Search for the cell housing the specified text and yield its (x, y) center coordinate. 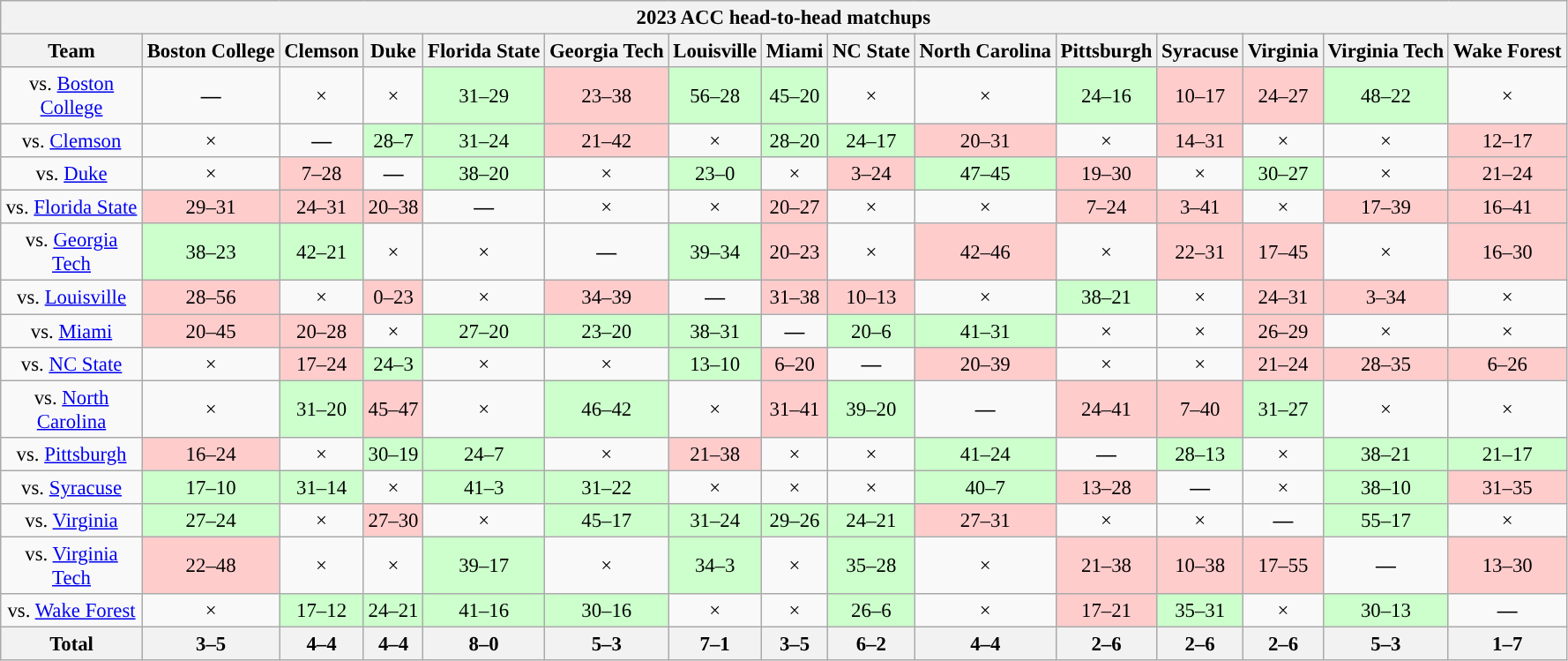
7–1 (715, 643)
31–20 (321, 409)
8–0 (484, 643)
55–17 (1385, 521)
28–20 (794, 141)
20–28 (321, 331)
34–39 (607, 297)
35–31 (1200, 611)
vs. Clemson (72, 141)
vs. NC State (72, 364)
38–20 (484, 174)
7–28 (321, 174)
27–30 (393, 521)
24–27 (1284, 95)
20–27 (794, 207)
vs. Georgia Tech (72, 252)
vs. Pittsburgh (72, 454)
vs. Louisville (72, 297)
10–13 (871, 297)
30–27 (1284, 174)
20–38 (393, 207)
13–10 (715, 364)
Total (72, 643)
41–3 (484, 487)
30–19 (393, 454)
42–21 (321, 252)
38–10 (1385, 487)
17–24 (321, 364)
vs. Duke (72, 174)
16–41 (1507, 207)
North Carolina (985, 51)
20–31 (985, 141)
24–41 (1106, 409)
45–47 (393, 409)
Virginia (1284, 51)
vs. Virginia (72, 521)
3–34 (1385, 297)
21–17 (1507, 454)
24–17 (871, 141)
28–56 (211, 297)
0–23 (393, 297)
Syracuse (1200, 51)
Wake Forest (1507, 51)
6–26 (1507, 364)
29–26 (794, 521)
23–38 (607, 95)
3–41 (1200, 207)
20–45 (211, 331)
24–7 (484, 454)
16–30 (1507, 252)
27–24 (211, 521)
Boston College (211, 51)
20–23 (794, 252)
2023 ACC head-to-head matchups (783, 18)
Miami (794, 51)
21–42 (607, 141)
6–20 (794, 364)
20–39 (985, 364)
7–24 (1106, 207)
16–24 (211, 454)
13–28 (1106, 487)
28–13 (1200, 454)
42–46 (985, 252)
13–30 (1507, 565)
Florida State (484, 51)
30–16 (607, 611)
19–30 (1106, 174)
41–16 (484, 611)
47–45 (985, 174)
1–7 (1507, 643)
Pittsburgh (1106, 51)
10–17 (1200, 95)
28–35 (1385, 364)
26–29 (1284, 331)
39–20 (871, 409)
20–6 (871, 331)
vs. Miami (72, 331)
28–7 (393, 141)
27–20 (484, 331)
24–16 (1106, 95)
Georgia Tech (607, 51)
39–17 (484, 565)
39–34 (715, 252)
26–6 (871, 611)
Duke (393, 51)
14–31 (1200, 141)
40–7 (985, 487)
23–0 (715, 174)
38–23 (211, 252)
vs. Syracuse (72, 487)
31–27 (1284, 409)
23–20 (607, 331)
31–38 (794, 297)
29–31 (211, 207)
45–17 (607, 521)
41–24 (985, 454)
Clemson (321, 51)
3–24 (871, 174)
12–17 (1507, 141)
vs. North Carolina (72, 409)
17–12 (321, 611)
31–22 (607, 487)
vs. Florida State (72, 207)
vs. Boston College (72, 95)
Virginia Tech (1385, 51)
22–48 (211, 565)
vs. Virginia Tech (72, 565)
56–28 (715, 95)
31–41 (794, 409)
31–14 (321, 487)
Louisville (715, 51)
NC State (871, 51)
35–28 (871, 565)
30–13 (1385, 611)
41–31 (985, 331)
24–3 (393, 364)
Team (72, 51)
48–22 (1385, 95)
46–42 (607, 409)
17–39 (1385, 207)
45–20 (794, 95)
17–21 (1106, 611)
22–31 (1200, 252)
17–55 (1284, 565)
31–29 (484, 95)
27–31 (985, 521)
10–38 (1200, 565)
6–2 (871, 643)
7–40 (1200, 409)
vs. Wake Forest (72, 611)
38–31 (715, 331)
17–10 (211, 487)
17–45 (1284, 252)
31–35 (1507, 487)
34–3 (715, 565)
